Detect which cell encompasses the target text, then output its (X, Y) center coordinate. 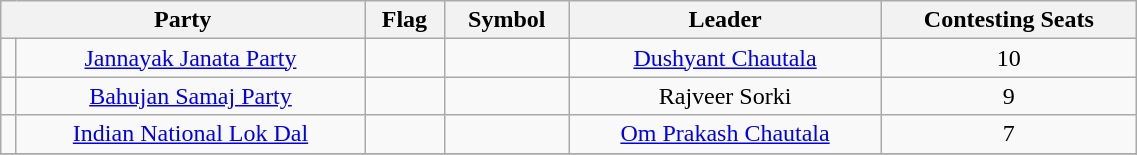
Bahujan Samaj Party (190, 96)
Leader (725, 20)
Jannayak Janata Party (190, 58)
7 (1009, 134)
Rajveer Sorki (725, 96)
Dushyant Chautala (725, 58)
9 (1009, 96)
Indian National Lok Dal (190, 134)
Flag (405, 20)
Symbol (506, 20)
Contesting Seats (1009, 20)
10 (1009, 58)
Om Prakash Chautala (725, 134)
Party (183, 20)
